Identify which cell holds the provided text, then report its (X, Y) central coordinate. 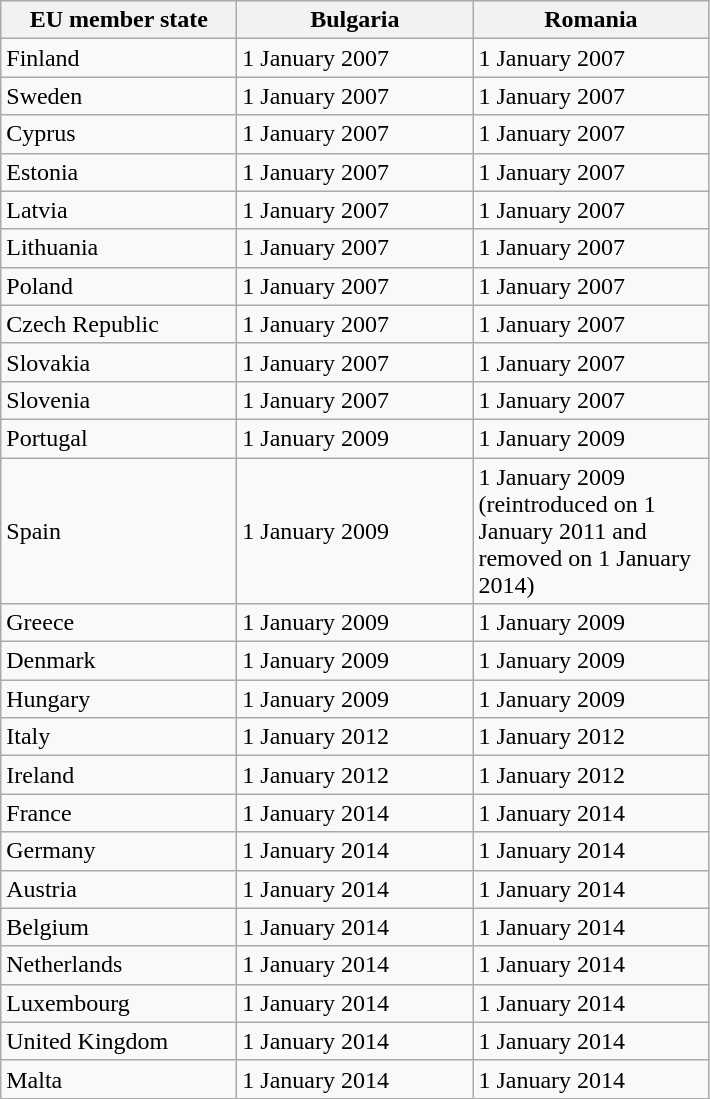
Finland (119, 58)
Slovakia (119, 362)
Portugal (119, 438)
Luxembourg (119, 1003)
Slovenia (119, 400)
Romania (591, 20)
1 January 2009 (reintroduced on 1 January 2011 and removed on 1 January 2014) (591, 531)
Hungary (119, 699)
Belgium (119, 927)
France (119, 813)
EU member state (119, 20)
Czech Republic (119, 324)
Sweden (119, 96)
Spain (119, 531)
United Kingdom (119, 1041)
Italy (119, 737)
Latvia (119, 210)
Netherlands (119, 965)
Denmark (119, 661)
Greece (119, 623)
Austria (119, 889)
Poland (119, 286)
Lithuania (119, 248)
Bulgaria (355, 20)
Ireland (119, 775)
Cyprus (119, 134)
Germany (119, 851)
Malta (119, 1079)
Estonia (119, 172)
